Identify which cell holds the provided text, then report its (x, y) central coordinate. 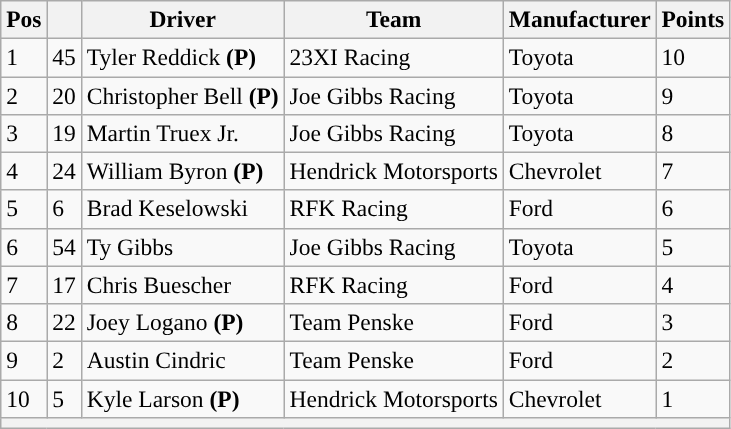
Joey Logano (P) (182, 322)
Manufacturer (580, 19)
Austin Cindric (182, 360)
Chris Buescher (182, 285)
Christopher Bell (P) (182, 95)
54 (64, 247)
Tyler Reddick (P) (182, 57)
24 (64, 171)
Martin Truex Jr. (182, 133)
Points (693, 19)
Kyle Larson (P) (182, 398)
20 (64, 95)
Brad Keselowski (182, 209)
22 (64, 322)
Team (394, 19)
17 (64, 285)
45 (64, 57)
William Byron (P) (182, 171)
Pos (24, 19)
23XI Racing (394, 57)
Ty Gibbs (182, 247)
19 (64, 133)
Driver (182, 19)
